Pinpoint the cell where the given text exists, returning its (X, Y) midpoint coordinate. 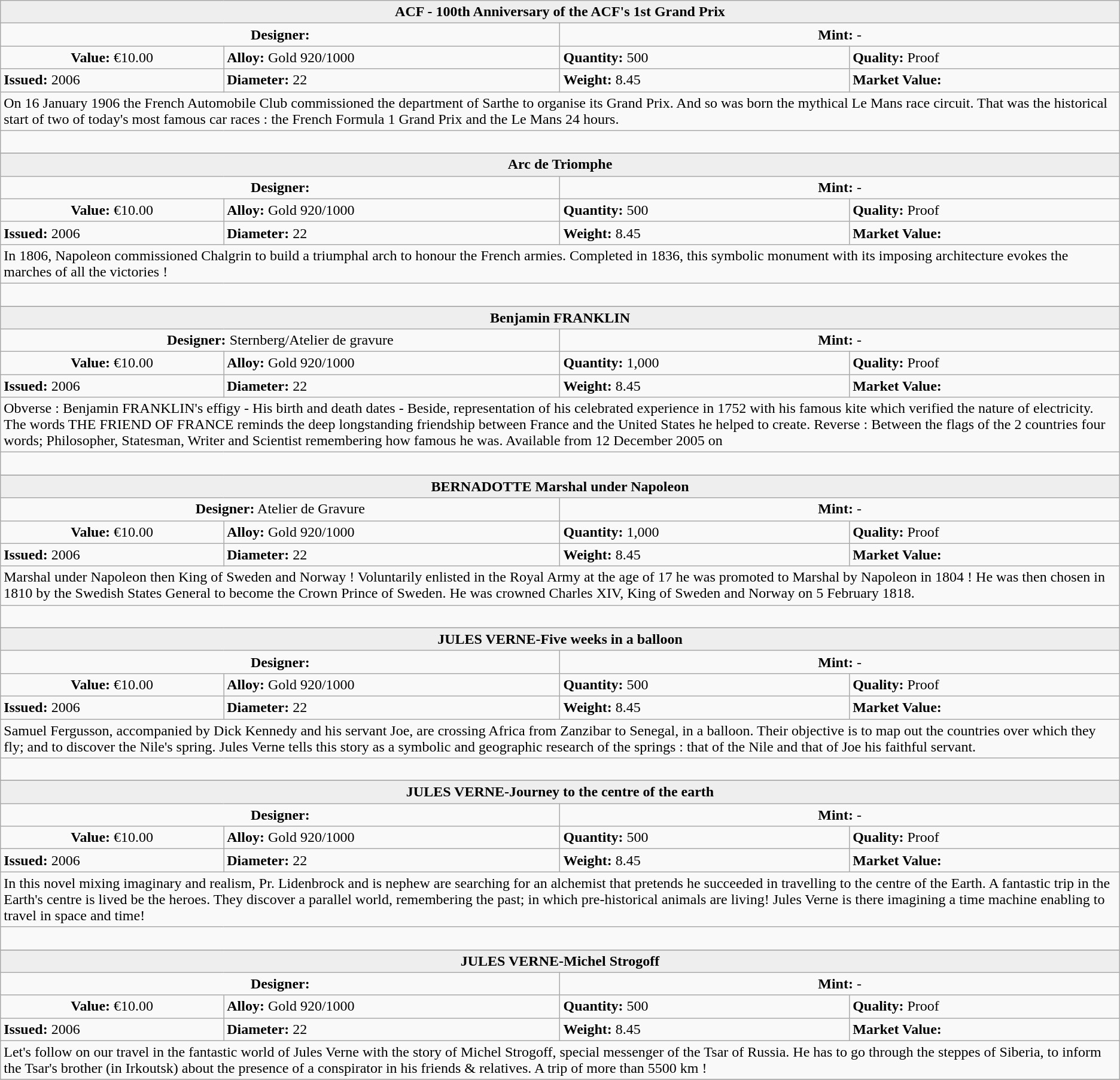
Designer: Atelier de Gravure (280, 509)
ACF - 100th Anniversary of the ACF's 1st Grand Prix (560, 12)
JULES VERNE-Five weeks in a balloon (560, 639)
JULES VERNE-Journey to the centre of the earth (560, 792)
Arc de Triomphe (560, 165)
BERNADOTTE Marshal under Napoleon (560, 486)
Benjamin FRANKLIN (560, 318)
JULES VERNE-Michel Strogoff (560, 961)
Designer: Sternberg/Atelier de gravure (280, 340)
